From the cell containing the given text, extract its center point as (X, Y) coordinate. 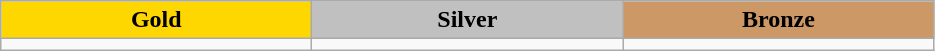
Gold (156, 20)
Silver (468, 20)
Bronze (778, 20)
